Find where the given text appears and provide that cell's center as (X, Y) coordinate. 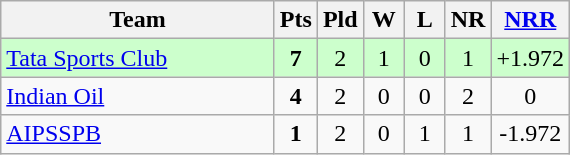
Pld (340, 20)
NRR (530, 20)
Team (138, 20)
Tata Sports Club (138, 58)
L (424, 20)
Indian Oil (138, 96)
-1.972 (530, 134)
4 (296, 96)
Pts (296, 20)
NR (468, 20)
AIPSSPB (138, 134)
W (384, 20)
+1.972 (530, 58)
7 (296, 58)
